Provide the [X, Y] coordinate of the cell's center where the given text is located.  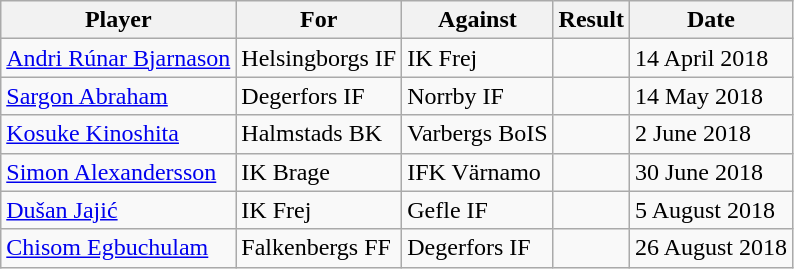
Halmstads BK [319, 134]
Falkenbergs FF [319, 248]
Sargon Abraham [118, 96]
14 April 2018 [710, 58]
14 May 2018 [710, 96]
Dušan Jajić [118, 210]
5 August 2018 [710, 210]
Date [710, 20]
Andri Rúnar Bjarnason [118, 58]
Against [478, 20]
Simon Alexandersson [118, 172]
Gefle IF [478, 210]
IK Brage [319, 172]
Result [591, 20]
Norrby IF [478, 96]
Kosuke Kinoshita [118, 134]
Player [118, 20]
Helsingborgs IF [319, 58]
26 August 2018 [710, 248]
IFK Värnamo [478, 172]
2 June 2018 [710, 134]
30 June 2018 [710, 172]
Varbergs BoIS [478, 134]
Chisom Egbuchulam [118, 248]
For [319, 20]
